From the cell containing the given text, extract its center point as (x, y) coordinate. 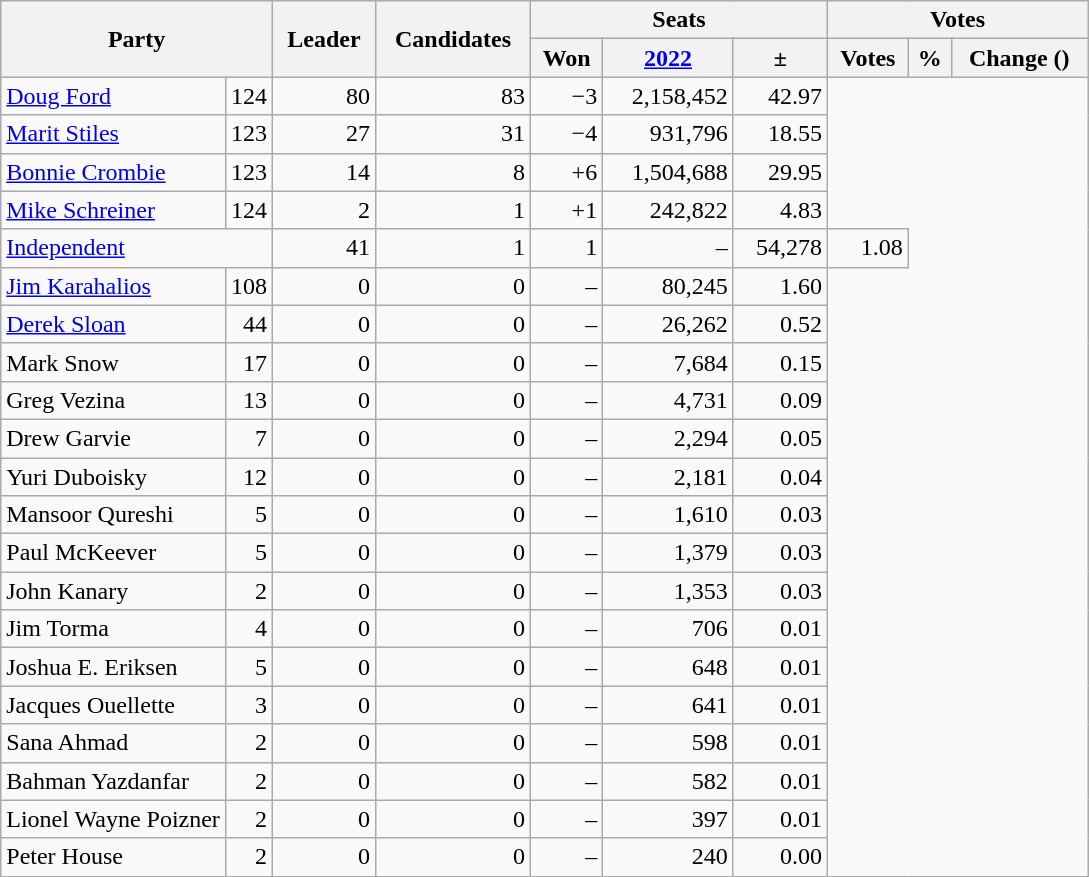
Sana Ahmad (114, 743)
Party (137, 39)
Leader (324, 39)
Drew Garvie (114, 438)
Paul McKeever (114, 553)
1.08 (868, 248)
−4 (567, 134)
Jim Torma (114, 629)
80 (324, 96)
Mark Snow (114, 362)
14 (324, 172)
Marit Stiles (114, 134)
0.52 (780, 324)
1.60 (780, 286)
Seats (680, 20)
Peter House (114, 857)
Jacques Ouellette (114, 705)
+1 (567, 210)
Jim Karahalios (114, 286)
641 (668, 705)
83 (452, 96)
108 (248, 286)
4 (248, 629)
0.15 (780, 362)
+6 (567, 172)
0.09 (780, 400)
931,796 (668, 134)
29.95 (780, 172)
17 (248, 362)
0.00 (780, 857)
John Kanary (114, 591)
1,379 (668, 553)
706 (668, 629)
Bonnie Crombie (114, 172)
582 (668, 781)
31 (452, 134)
1,504,688 (668, 172)
Mansoor Qureshi (114, 515)
242,822 (668, 210)
598 (668, 743)
Won (567, 58)
80,245 (668, 286)
% (930, 58)
42.97 (780, 96)
8 (452, 172)
1,353 (668, 591)
± (780, 58)
397 (668, 819)
648 (668, 667)
18.55 (780, 134)
Yuri Duboisky (114, 477)
3 (248, 705)
0.04 (780, 477)
240 (668, 857)
Change () (1019, 58)
Bahman Yazdanfar (114, 781)
Lionel Wayne Poizner (114, 819)
7 (248, 438)
2,181 (668, 477)
13 (248, 400)
12 (248, 477)
27 (324, 134)
54,278 (780, 248)
7,684 (668, 362)
−3 (567, 96)
2022 (668, 58)
2,158,452 (668, 96)
Joshua E. Eriksen (114, 667)
Greg Vezina (114, 400)
0.05 (780, 438)
Candidates (452, 39)
Doug Ford (114, 96)
4,731 (668, 400)
2,294 (668, 438)
Mike Schreiner (114, 210)
26,262 (668, 324)
4.83 (780, 210)
Independent (137, 248)
Derek Sloan (114, 324)
44 (248, 324)
41 (324, 248)
1,610 (668, 515)
